Identify which cell holds the provided text, then report its [X, Y] central coordinate. 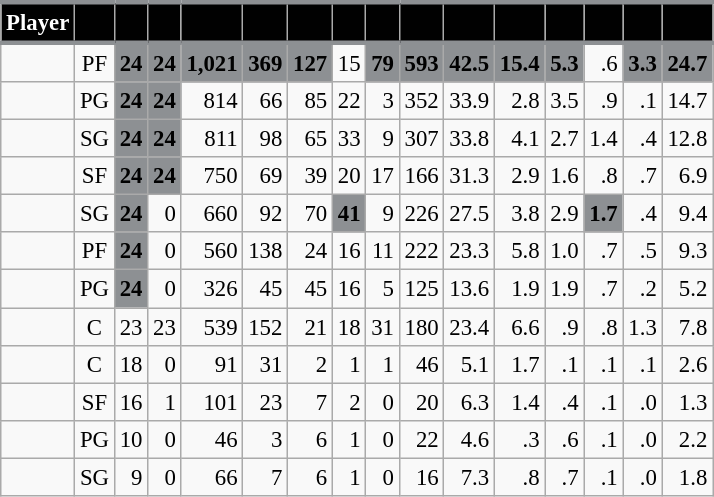
660 [212, 214]
9.3 [687, 251]
6.3 [469, 402]
2.8 [519, 101]
5.8 [519, 251]
70 [310, 214]
42.5 [469, 62]
23.3 [469, 251]
1,021 [212, 62]
180 [422, 327]
92 [266, 214]
Player [38, 22]
27.5 [469, 214]
13.6 [469, 289]
4.6 [469, 439]
307 [422, 139]
101 [212, 402]
6.6 [519, 327]
15.4 [519, 62]
4.1 [519, 139]
33.8 [469, 139]
69 [266, 176]
326 [212, 289]
1.8 [687, 477]
5.3 [564, 62]
125 [422, 289]
31.3 [469, 176]
85 [310, 101]
3.5 [564, 101]
11 [382, 251]
138 [266, 251]
222 [422, 251]
127 [310, 62]
79 [382, 62]
41 [348, 214]
2.2 [687, 439]
3.3 [642, 62]
.2 [642, 289]
2.6 [687, 364]
5 [382, 289]
12.8 [687, 139]
33 [348, 139]
7.3 [469, 477]
369 [266, 62]
750 [212, 176]
6.9 [687, 176]
2.7 [564, 139]
560 [212, 251]
24.7 [687, 62]
10 [130, 439]
33.9 [469, 101]
7.8 [687, 327]
39 [310, 176]
1.6 [564, 176]
5.2 [687, 289]
9.4 [687, 214]
226 [422, 214]
65 [310, 139]
15 [348, 62]
91 [212, 364]
5.1 [469, 364]
152 [266, 327]
811 [212, 139]
98 [266, 139]
.5 [642, 251]
21 [310, 327]
166 [422, 176]
1.0 [564, 251]
3.8 [519, 214]
814 [212, 101]
23.4 [469, 327]
593 [422, 62]
14.7 [687, 101]
539 [212, 327]
352 [422, 101]
.3 [519, 439]
17 [382, 176]
